Return (x, y) of the center of cell containing provided text 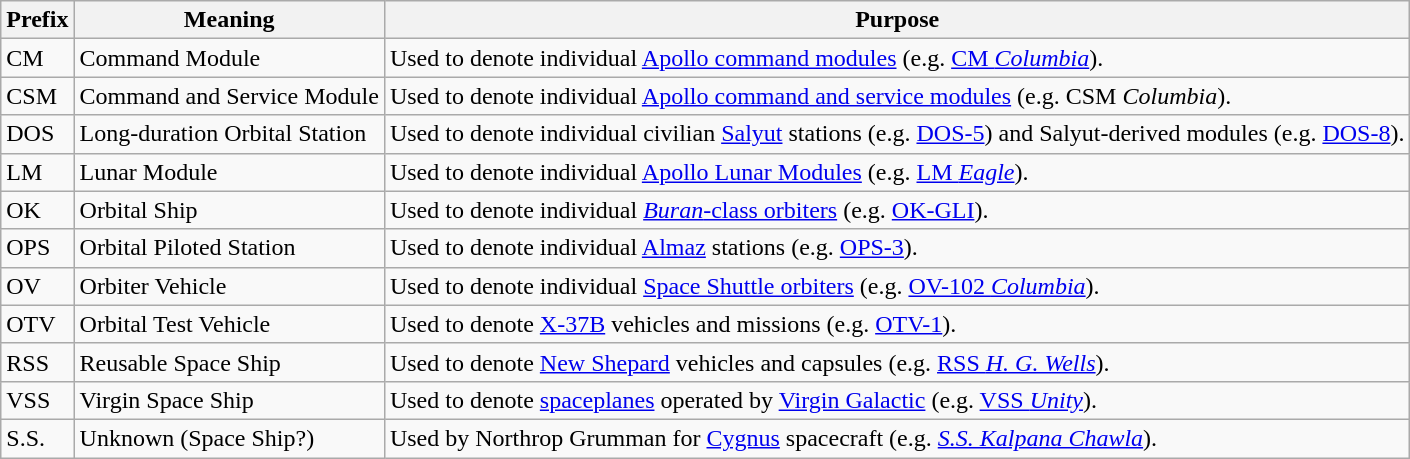
Used to denote individual Apollo command modules (e.g. CM Columbia). (897, 58)
OTV (38, 324)
Used to denote spaceplanes operated by Virgin Galactic (e.g. VSS Unity). (897, 400)
DOS (38, 134)
Used by Northrop Grumman for Cygnus spacecraft (e.g. S.S. Kalpana Chawla). (897, 438)
Lunar Module (229, 172)
Used to denote individual Apollo Lunar Modules (e.g. LM Eagle). (897, 172)
Command and Service Module (229, 96)
CM (38, 58)
Used to denote New Shepard vehicles and capsules (e.g. RSS H. G. Wells). (897, 362)
Used to denote individual Space Shuttle orbiters (e.g. OV-102 Columbia). (897, 286)
RSS (38, 362)
Reusable Space Ship (229, 362)
Used to denote individual Almaz stations (e.g. OPS-3). (897, 248)
Prefix (38, 20)
Used to denote individual Buran-class orbiters (e.g. OK-GLI). (897, 210)
S.S. (38, 438)
Purpose (897, 20)
Orbital Ship (229, 210)
Virgin Space Ship (229, 400)
Unknown (Space Ship?) (229, 438)
Used to denote individual civilian Salyut stations (e.g. DOS-5) and Salyut-derived modules (e.g. DOS-8). (897, 134)
Orbital Test Vehicle (229, 324)
OV (38, 286)
Used to denote X-37B vehicles and missions (e.g. OTV-1). (897, 324)
Long-duration Orbital Station (229, 134)
VSS (38, 400)
Used to denote individual Apollo command and service modules (e.g. CSM Columbia). (897, 96)
Orbital Piloted Station (229, 248)
CSM (38, 96)
Orbiter Vehicle (229, 286)
Command Module (229, 58)
Meaning (229, 20)
LM (38, 172)
OK (38, 210)
OPS (38, 248)
